Provide the (x, y) coordinate of the cell's center where the given text is located.  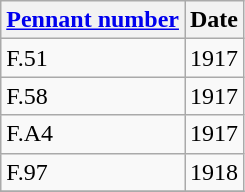
F.58 (93, 96)
1918 (214, 172)
F.97 (93, 172)
Date (214, 20)
Pennant number (93, 20)
F.51 (93, 58)
F.A4 (93, 134)
